Detect which cell encompasses the target text, then output its [x, y] center coordinate. 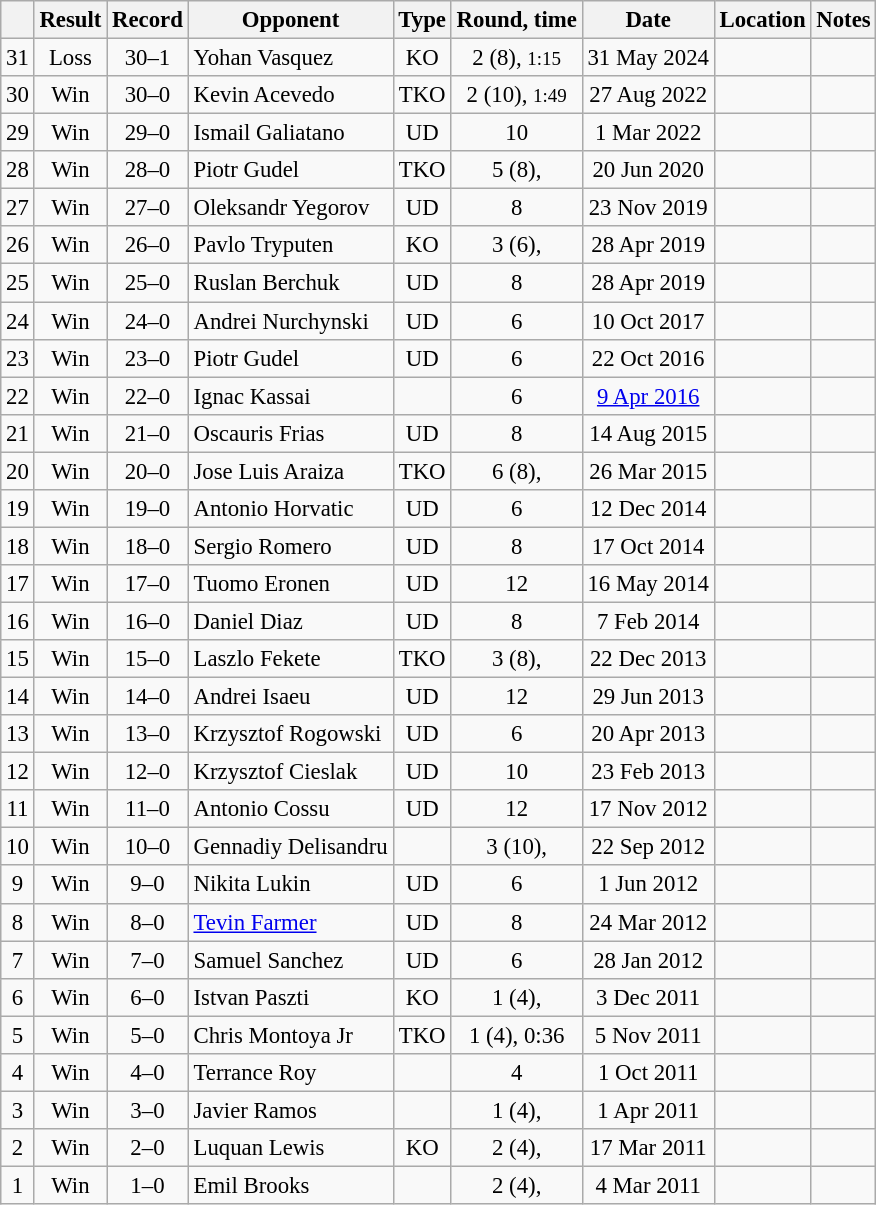
Antonio Cossu [290, 809]
Opponent [290, 20]
Notes [844, 20]
17 Mar 2011 [648, 1148]
24 [18, 321]
Ismail Galiatano [290, 133]
Ignac Kassai [290, 396]
7 [18, 960]
Gennadiy Delisandru [290, 847]
25–0 [148, 283]
Sergio Romero [290, 546]
Pavlo Tryputen [290, 245]
Type [422, 20]
2 [18, 1148]
Round, time [516, 20]
Result [70, 20]
Oscauris Frias [290, 433]
30–1 [148, 58]
5 Nov 2011 [648, 1035]
Andrei Isaeu [290, 697]
24–0 [148, 321]
17–0 [148, 584]
16–0 [148, 621]
4 Mar 2011 [648, 1185]
9–0 [148, 885]
Istvan Paszti [290, 997]
21–0 [148, 433]
1 Apr 2011 [648, 1110]
26 [18, 245]
26 Mar 2015 [648, 471]
3 (6), [516, 245]
17 Nov 2012 [648, 809]
11–0 [148, 809]
3 (8), [516, 659]
23 Feb 2013 [648, 772]
Record [148, 20]
Location [762, 20]
18–0 [148, 546]
5 (8), [516, 170]
14 [18, 697]
Javier Ramos [290, 1110]
Krzysztof Rogowski [290, 734]
16 [18, 621]
Krzysztof Cieslak [290, 772]
Daniel Diaz [290, 621]
22 [18, 396]
1 Mar 2022 [648, 133]
20 Apr 2013 [648, 734]
2 (8), 1:15 [516, 58]
23–0 [148, 358]
30–0 [148, 95]
21 [18, 433]
Jose Luis Araiza [290, 471]
Samuel Sanchez [290, 960]
Oleksandr Yegorov [290, 208]
Andrei Nurchynski [290, 321]
20 [18, 471]
Kevin Acevedo [290, 95]
22 Oct 2016 [648, 358]
28–0 [148, 170]
31 [18, 58]
22 Dec 2013 [648, 659]
22–0 [148, 396]
3 [18, 1110]
5–0 [148, 1035]
Luquan Lewis [290, 1148]
Tevin Farmer [290, 922]
9 Apr 2016 [648, 396]
4–0 [148, 1073]
19–0 [148, 509]
Date [648, 20]
28 [18, 170]
Loss [70, 58]
25 [18, 283]
6 (8), [516, 471]
19 [18, 509]
6–0 [148, 997]
2 (10), 1:49 [516, 95]
Chris Montoya Jr [290, 1035]
1 Oct 2011 [648, 1073]
29–0 [148, 133]
18 [18, 546]
17 Oct 2014 [648, 546]
12 Dec 2014 [648, 509]
20–0 [148, 471]
10–0 [148, 847]
26–0 [148, 245]
9 [18, 885]
3 (10), [516, 847]
7–0 [148, 960]
14–0 [148, 697]
Emil Brooks [290, 1185]
27–0 [148, 208]
27 [18, 208]
15 [18, 659]
5 [18, 1035]
10 Oct 2017 [648, 321]
1 Jun 2012 [648, 885]
Antonio Horvatic [290, 509]
29 [18, 133]
7 Feb 2014 [648, 621]
Laszlo Fekete [290, 659]
Tuomo Eronen [290, 584]
20 Jun 2020 [648, 170]
23 [18, 358]
Nikita Lukin [290, 885]
14 Aug 2015 [648, 433]
Ruslan Berchuk [290, 283]
2–0 [148, 1148]
27 Aug 2022 [648, 95]
1 [18, 1185]
15–0 [148, 659]
23 Nov 2019 [648, 208]
30 [18, 95]
11 [18, 809]
3 Dec 2011 [648, 997]
12–0 [148, 772]
28 Jan 2012 [648, 960]
29 Jun 2013 [648, 697]
13–0 [148, 734]
13 [18, 734]
22 Sep 2012 [648, 847]
1–0 [148, 1185]
8–0 [148, 922]
31 May 2024 [648, 58]
Yohan Vasquez [290, 58]
Terrance Roy [290, 1073]
1 (4), 0:36 [516, 1035]
17 [18, 584]
3–0 [148, 1110]
24 Mar 2012 [648, 922]
16 May 2014 [648, 584]
